Search for the cell housing the specified text and yield its [x, y] center coordinate. 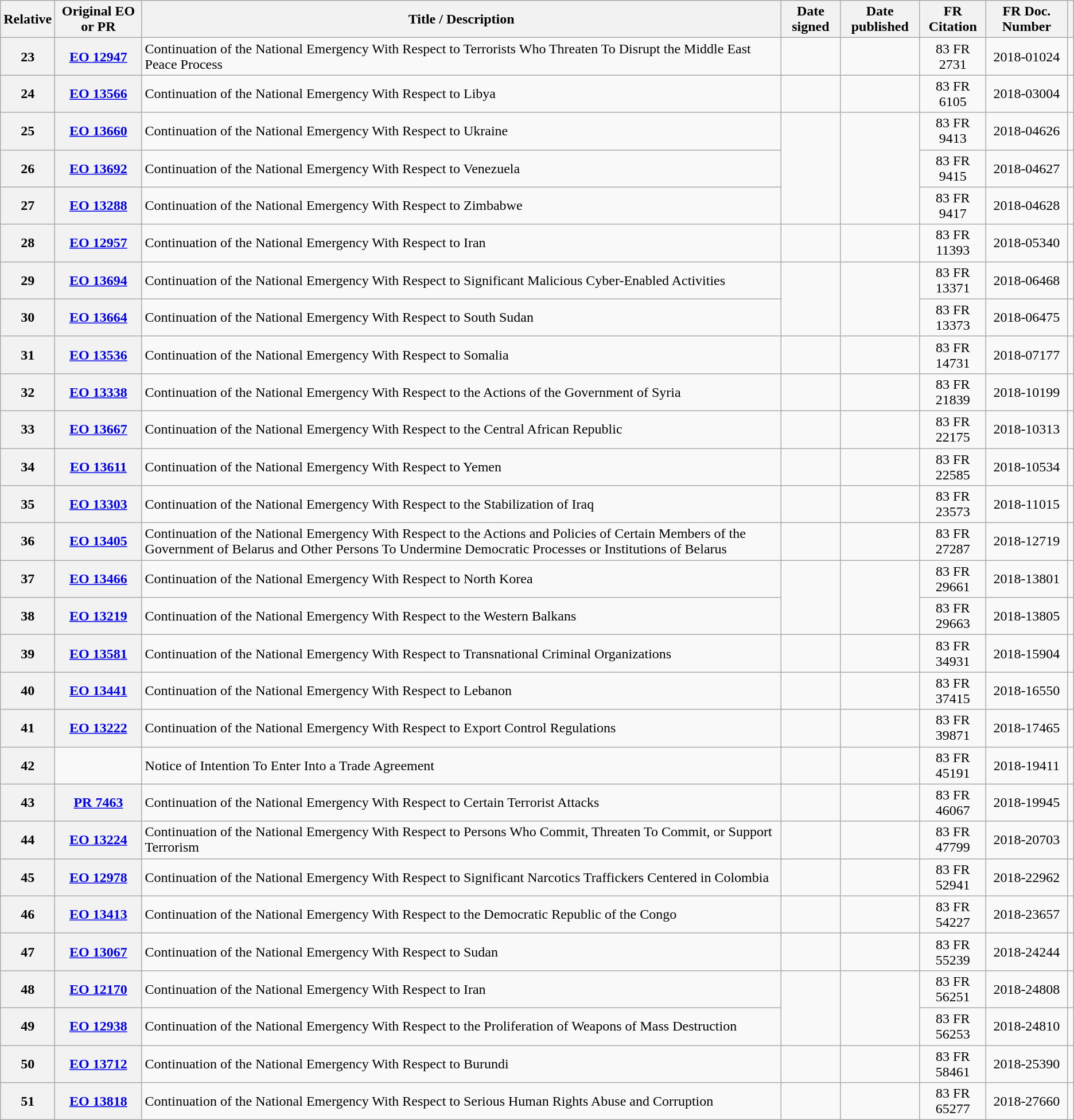
EO 13224 [99, 840]
Continuation of the National Emergency With Respect to Ukraine [461, 131]
EO 13222 [99, 728]
2018-03004 [1027, 94]
83 FR 55239 [953, 952]
25 [28, 131]
83 FR 34931 [953, 654]
2018-06468 [1027, 280]
Continuation of the National Emergency With Respect to Yemen [461, 467]
2018-25390 [1027, 1063]
83 FR 9417 [953, 205]
EO 13466 [99, 579]
EO 13219 [99, 616]
FR Doc. Number [1027, 19]
Continuation of the National Emergency With Respect to Venezuela [461, 169]
2018-07177 [1027, 354]
Original EO or PR [99, 19]
EO 13413 [99, 914]
83 FR 56253 [953, 1027]
45 [28, 877]
EO 13692 [99, 169]
43 [28, 803]
Continuation of the National Emergency With Respect to the Central African Republic [461, 429]
2018-05340 [1027, 243]
Continuation of the National Emergency With Respect to Lebanon [461, 690]
83 FR 14731 [953, 354]
EO 13694 [99, 280]
42 [28, 765]
2018-10534 [1027, 467]
2018-27660 [1027, 1101]
EO 12957 [99, 243]
PR 7463 [99, 803]
EO 13536 [99, 354]
Continuation of the National Emergency With Respect to Transnational Criminal Organizations [461, 654]
2018-15904 [1027, 654]
44 [28, 840]
Continuation of the National Emergency With Respect to Serious Human Rights Abuse and Corruption [461, 1101]
29 [28, 280]
23 [28, 56]
2018-13801 [1027, 579]
2018-17465 [1027, 728]
38 [28, 616]
24 [28, 94]
Continuation of the National Emergency With Respect to the Democratic Republic of the Congo [461, 914]
2018-12719 [1027, 541]
83 FR 45191 [953, 765]
83 FR 13371 [953, 280]
33 [28, 429]
EO 12947 [99, 56]
Date published [880, 19]
36 [28, 541]
EO 13664 [99, 318]
2018-04628 [1027, 205]
2018-16550 [1027, 690]
40 [28, 690]
Continuation of the National Emergency With Respect to the Actions of the Government of Syria [461, 392]
83 FR 52941 [953, 877]
Continuation of the National Emergency With Respect to Libya [461, 94]
2018-24810 [1027, 1027]
83 FR 39871 [953, 728]
49 [28, 1027]
37 [28, 579]
Continuation of the National Emergency With Respect to the Stabilization of Iraq [461, 505]
47 [28, 952]
39 [28, 654]
83 FR 47799 [953, 840]
83 FR 65277 [953, 1101]
2018-20703 [1027, 840]
Continuation of the National Emergency With Respect to the Western Balkans [461, 616]
83 FR 29661 [953, 579]
Continuation of the National Emergency With Respect to the Proliferation of Weapons of Mass Destruction [461, 1027]
EO 13405 [99, 541]
2018-19411 [1027, 765]
Continuation of the National Emergency With Respect to Significant Malicious Cyber-Enabled Activities [461, 280]
2018-24244 [1027, 952]
2018-13805 [1027, 616]
Continuation of the National Emergency With Respect to Somalia [461, 354]
EO 13441 [99, 690]
83 FR 46067 [953, 803]
EO 13660 [99, 131]
EO 13288 [99, 205]
EO 12170 [99, 989]
Continuation of the National Emergency With Respect to Burundi [461, 1063]
41 [28, 728]
83 FR 58461 [953, 1063]
51 [28, 1101]
83 FR 22175 [953, 429]
2018-19945 [1027, 803]
EO 13818 [99, 1101]
Date signed [810, 19]
30 [28, 318]
Continuation of the National Emergency With Respect to Certain Terrorist Attacks [461, 803]
83 FR 29663 [953, 616]
83 FR 56251 [953, 989]
EO 12938 [99, 1027]
FR Citation [953, 19]
2018-11015 [1027, 505]
2018-23657 [1027, 914]
Continuation of the National Emergency With Respect to Persons Who Commit, Threaten To Commit, or Support Terrorism [461, 840]
83 FR 2731 [953, 56]
34 [28, 467]
2018-10313 [1027, 429]
EO 13338 [99, 392]
83 FR 9413 [953, 131]
Title / Description [461, 19]
Notice of Intention To Enter Into a Trade Agreement [461, 765]
27 [28, 205]
2018-06475 [1027, 318]
EO 13581 [99, 654]
EO 13667 [99, 429]
32 [28, 392]
83 FR 11393 [953, 243]
83 FR 27287 [953, 541]
Continuation of the National Emergency With Respect to South Sudan [461, 318]
EO 13611 [99, 467]
31 [28, 354]
Continuation of the National Emergency With Respect to North Korea [461, 579]
Relative [28, 19]
2018-24808 [1027, 989]
83 FR 9415 [953, 169]
48 [28, 989]
EO 13566 [99, 94]
83 FR 13373 [953, 318]
2018-22962 [1027, 877]
26 [28, 169]
2018-10199 [1027, 392]
Continuation of the National Emergency With Respect to Significant Narcotics Traffickers Centered in Colombia [461, 877]
2018-04626 [1027, 131]
Continuation of the National Emergency With Respect to Sudan [461, 952]
83 FR 6105 [953, 94]
EO 13712 [99, 1063]
35 [28, 505]
46 [28, 914]
Continuation of the National Emergency With Respect to Export Control Regulations [461, 728]
EO 13303 [99, 505]
2018-04627 [1027, 169]
50 [28, 1063]
Continuation of the National Emergency With Respect to Terrorists Who Threaten To Disrupt the Middle East Peace Process [461, 56]
83 FR 22585 [953, 467]
83 FR 37415 [953, 690]
2018-01024 [1027, 56]
28 [28, 243]
83 FR 21839 [953, 392]
Continuation of the National Emergency With Respect to Zimbabwe [461, 205]
83 FR 54227 [953, 914]
83 FR 23573 [953, 505]
EO 13067 [99, 952]
EO 12978 [99, 877]
